Determine the [x, y] coordinate at the center of the cell enclosing the given text.  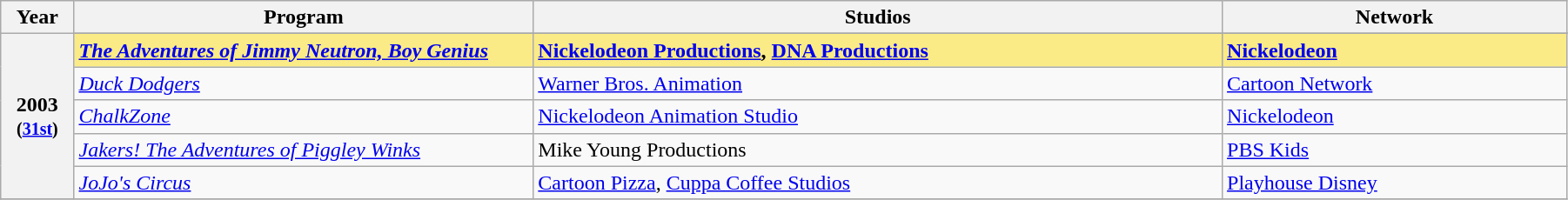
Network [1395, 17]
The Adventures of Jimmy Neutron, Boy Genius [304, 50]
Studios [878, 17]
Cartoon Pizza, Cuppa Coffee Studios [878, 183]
Nickelodeon Animation Studio [878, 117]
Duck Dodgers [304, 83]
Mike Young Productions [878, 150]
PBS Kids [1395, 150]
Year [37, 17]
Cartoon Network [1395, 83]
2003 (31st) [37, 117]
Nickelodeon Productions, DNA Productions [878, 50]
Playhouse Disney [1395, 183]
Warner Bros. Animation [878, 83]
ChalkZone [304, 117]
Jakers! The Adventures of Piggley Winks [304, 150]
Program [304, 17]
JoJo's Circus [304, 183]
